Return [X, Y] of the center of cell containing provided text 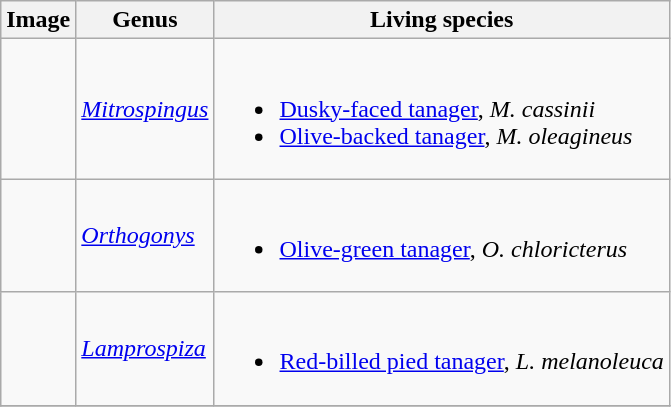
Image [38, 20]
Lamprospiza [145, 348]
Orthogonys [145, 236]
Living species [442, 20]
Genus [145, 20]
Red-billed pied tanager, L. melanoleuca [442, 348]
Dusky-faced tanager, M. cassiniiOlive-backed tanager, M. oleagineus [442, 109]
Mitrospingus [145, 109]
Olive-green tanager, O. chloricterus [442, 236]
